Identify which cell holds the provided text, then report its (X, Y) central coordinate. 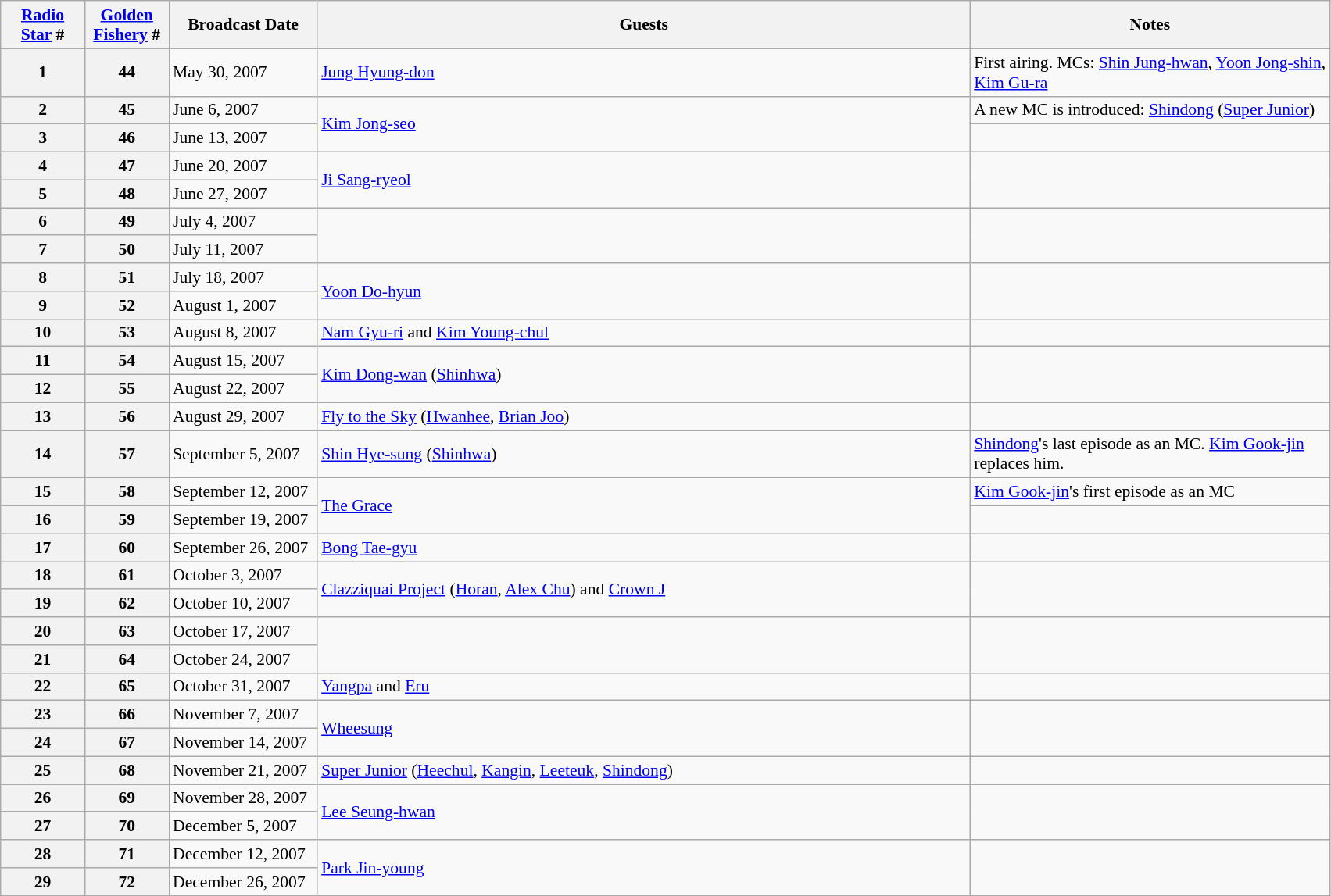
23 (43, 715)
November 28, 2007 (243, 798)
August 29, 2007 (243, 416)
47 (127, 166)
9 (43, 305)
63 (127, 631)
July 4, 2007 (243, 222)
8 (43, 277)
Nam Gyu-ri and Kim Young-chul (644, 333)
21 (43, 659)
58 (127, 492)
July 11, 2007 (243, 250)
Shindong's last episode as an MC. Kim Gook-jin replaces him. (1150, 455)
62 (127, 604)
July 18, 2007 (243, 277)
June 20, 2007 (243, 166)
A new MC is introduced: Shindong (Super Junior) (1150, 110)
First airing. MCs: Shin Jung-hwan, Yoon Jong-shin, Kim Gu-ra (1150, 72)
Broadcast Date (243, 25)
12 (43, 389)
66 (127, 715)
August 15, 2007 (243, 361)
22 (43, 687)
25 (43, 770)
24 (43, 743)
27 (43, 826)
1 (43, 72)
October 17, 2007 (243, 631)
68 (127, 770)
57 (127, 455)
June 6, 2007 (243, 110)
6 (43, 222)
44 (127, 72)
55 (127, 389)
Notes (1150, 25)
November 21, 2007 (243, 770)
September 26, 2007 (243, 548)
2 (43, 110)
August 1, 2007 (243, 305)
15 (43, 492)
11 (43, 361)
14 (43, 455)
September 12, 2007 (243, 492)
November 7, 2007 (243, 715)
December 5, 2007 (243, 826)
29 (43, 882)
18 (43, 576)
Guests (644, 25)
December 12, 2007 (243, 854)
16 (43, 520)
The Grace (644, 506)
65 (127, 687)
October 3, 2007 (243, 576)
Radio Star # (43, 25)
59 (127, 520)
54 (127, 361)
October 31, 2007 (243, 687)
69 (127, 798)
August 8, 2007 (243, 333)
70 (127, 826)
October 10, 2007 (243, 604)
Golden Fishery # (127, 25)
60 (127, 548)
10 (43, 333)
October 24, 2007 (243, 659)
Ji Sang-ryeol (644, 180)
Shin Hye-sung (Shinhwa) (644, 455)
5 (43, 194)
Jung Hyung-don (644, 72)
August 22, 2007 (243, 389)
Kim Jong-seo (644, 123)
Kim Dong-wan (Shinhwa) (644, 375)
48 (127, 194)
61 (127, 576)
3 (43, 138)
26 (43, 798)
September 19, 2007 (243, 520)
19 (43, 604)
Super Junior (Heechul, Kangin, Leeteuk, Shindong) (644, 770)
72 (127, 882)
20 (43, 631)
Lee Seung-hwan (644, 812)
53 (127, 333)
50 (127, 250)
51 (127, 277)
November 14, 2007 (243, 743)
17 (43, 548)
49 (127, 222)
46 (127, 138)
45 (127, 110)
64 (127, 659)
Kim Gook-jin's first episode as an MC (1150, 492)
Bong Tae-gyu (644, 548)
67 (127, 743)
June 13, 2007 (243, 138)
Fly to the Sky (Hwanhee, Brian Joo) (644, 416)
Yoon Do-hyun (644, 291)
Wheesung (644, 728)
28 (43, 854)
71 (127, 854)
4 (43, 166)
June 27, 2007 (243, 194)
May 30, 2007 (243, 72)
Clazziquai Project (Horan, Alex Chu) and Crown J (644, 589)
7 (43, 250)
September 5, 2007 (243, 455)
13 (43, 416)
Park Jin-young (644, 867)
56 (127, 416)
Yangpa and Eru (644, 687)
52 (127, 305)
December 26, 2007 (243, 882)
